Locate the cell with the specified text and output its (X, Y) center coordinate. 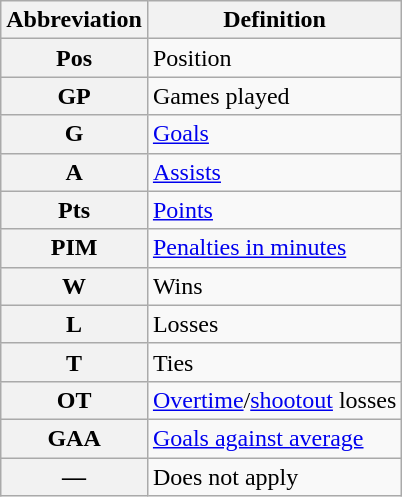
GAA (74, 438)
A (74, 172)
Position (274, 58)
Games played (274, 96)
Losses (274, 324)
W (74, 286)
Abbreviation (74, 20)
Definition (274, 20)
OT (74, 400)
— (74, 477)
Points (274, 210)
PIM (74, 248)
Goals (274, 134)
Pos (74, 58)
Goals against average (274, 438)
Does not apply (274, 477)
GP (74, 96)
Overtime/shootout losses (274, 400)
G (74, 134)
L (74, 324)
Ties (274, 362)
Wins (274, 286)
Assists (274, 172)
Pts (74, 210)
Penalties in minutes (274, 248)
T (74, 362)
